Capture the cell that displays the provided text and extract its (x, y) central coordinate. 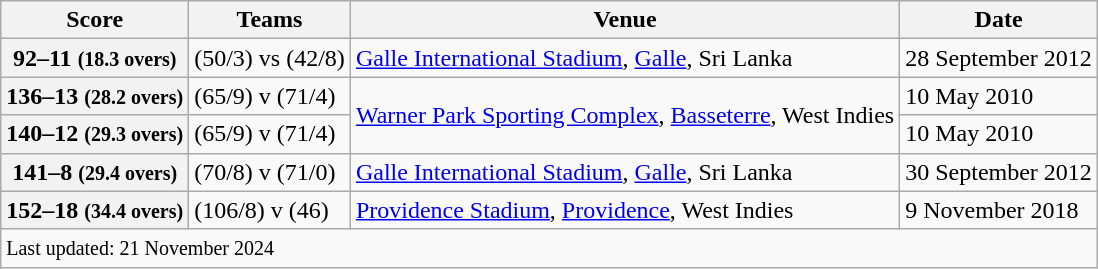
Teams (270, 20)
Venue (624, 20)
30 September 2012 (999, 172)
Warner Park Sporting Complex, Basseterre, West Indies (624, 115)
141–8 (29.4 overs) (95, 172)
Date (999, 20)
9 November 2018 (999, 210)
136–13 (28.2 overs) (95, 96)
(70/8) v (71/0) (270, 172)
Providence Stadium, Providence, West Indies (624, 210)
152–18 (34.4 overs) (95, 210)
28 September 2012 (999, 58)
Score (95, 20)
92–11 (18.3 overs) (95, 58)
Last updated: 21 November 2024 (550, 248)
(50/3) vs (42/8) (270, 58)
(106/8) v (46) (270, 210)
140–12 (29.3 overs) (95, 134)
